Determine the [X, Y] coordinate at the center of the cell enclosing the given text.  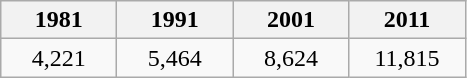
4,221 [59, 58]
11,815 [407, 58]
2011 [407, 20]
1991 [175, 20]
8,624 [291, 58]
1981 [59, 20]
5,464 [175, 58]
2001 [291, 20]
